Output the (x, y) coordinate of the center of the cell containing the given text.  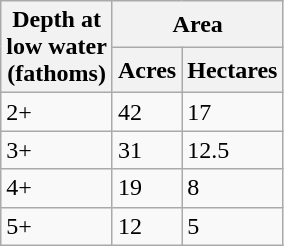
Area (198, 24)
19 (146, 188)
Hectares (232, 70)
12.5 (232, 150)
5+ (57, 226)
2+ (57, 112)
Acres (146, 70)
Depth atlow water(fathoms) (57, 47)
3+ (57, 150)
17 (232, 112)
5 (232, 226)
8 (232, 188)
31 (146, 150)
4+ (57, 188)
12 (146, 226)
42 (146, 112)
